Capture the cell that displays the provided text and extract its (X, Y) central coordinate. 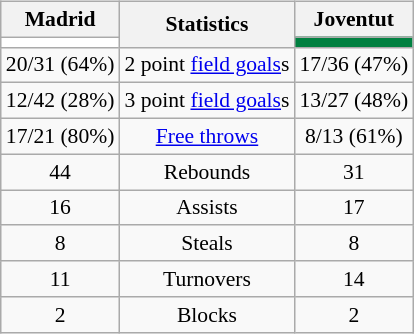
Blocks (206, 314)
Statistics (206, 24)
13/27 (48%) (354, 101)
17/21 (80%) (60, 136)
2 point field goalss (206, 65)
17/36 (47%) (354, 65)
Madrid (60, 19)
44 (60, 172)
Free throws (206, 136)
Steals (206, 243)
16 (60, 208)
3 point field goalss (206, 101)
Joventut (354, 19)
Turnovers (206, 279)
31 (354, 172)
12/42 (28%) (60, 101)
Assists (206, 208)
14 (354, 279)
17 (354, 208)
Rebounds (206, 172)
11 (60, 279)
8/13 (61%) (354, 136)
20/31 (64%) (60, 65)
